Detect which cell encompasses the target text, then output its [x, y] center coordinate. 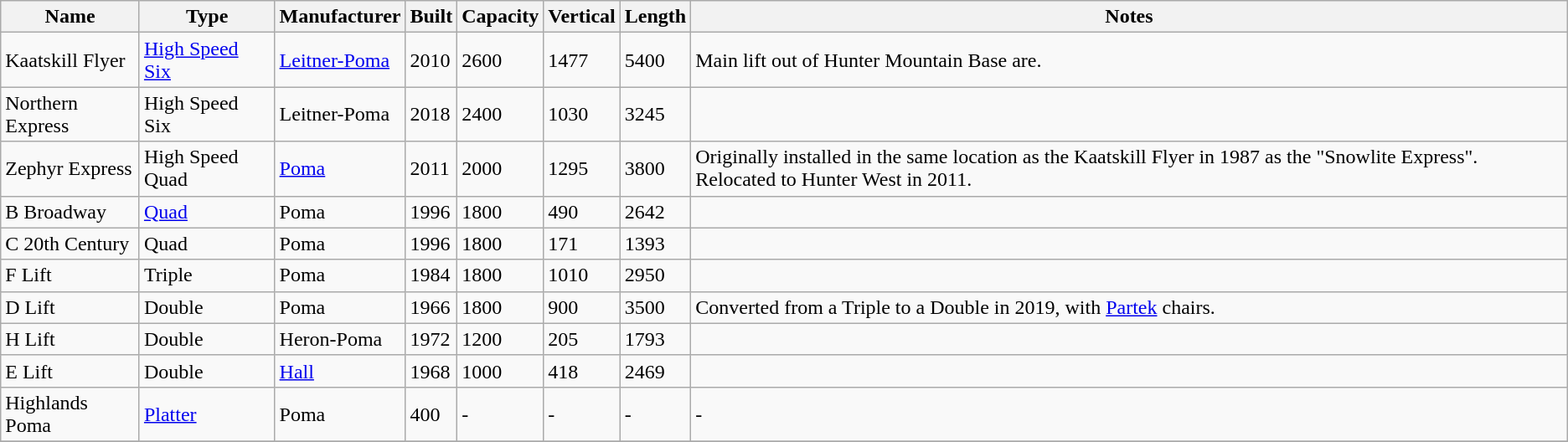
2010 [431, 60]
1010 [581, 275]
205 [581, 339]
H Lift [70, 339]
490 [581, 212]
Name [70, 17]
1295 [581, 169]
High Speed Quad [207, 169]
2400 [501, 114]
1966 [431, 307]
3500 [655, 307]
C 20th Century [70, 244]
Zephyr Express [70, 169]
Heron-Poma [340, 339]
Kaatskill Flyer [70, 60]
Type [207, 17]
Length [655, 17]
2018 [431, 114]
2469 [655, 371]
E Lift [70, 371]
1030 [581, 114]
1793 [655, 339]
Built [431, 17]
418 [581, 371]
Notes [1129, 17]
1477 [581, 60]
Originally installed in the same location as the Kaatskill Flyer in 1987 as the "Snowlite Express". Relocated to Hunter West in 2011. [1129, 169]
D Lift [70, 307]
2000 [501, 169]
2600 [501, 60]
1393 [655, 244]
Converted from a Triple to a Double in 2019, with Partek chairs. [1129, 307]
2011 [431, 169]
Northern Express [70, 114]
Vertical [581, 17]
F Lift [70, 275]
2642 [655, 212]
400 [431, 414]
Hall [340, 371]
171 [581, 244]
1200 [501, 339]
1968 [431, 371]
3800 [655, 169]
1000 [501, 371]
2950 [655, 275]
B Broadway [70, 212]
3245 [655, 114]
Triple [207, 275]
Highlands Poma [70, 414]
Platter [207, 414]
Capacity [501, 17]
1984 [431, 275]
1972 [431, 339]
Manufacturer [340, 17]
Main lift out of Hunter Mountain Base are. [1129, 60]
5400 [655, 60]
900 [581, 307]
